From the cell containing the given text, extract its center point as (X, Y) coordinate. 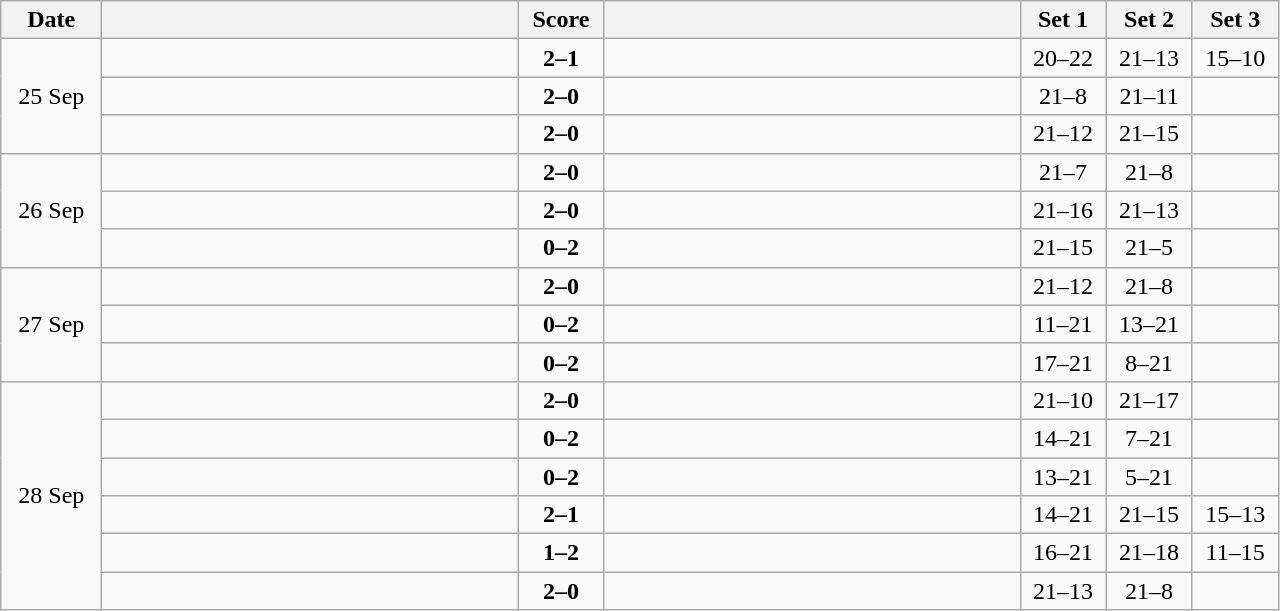
5–21 (1149, 477)
21–5 (1149, 248)
17–21 (1063, 362)
21–11 (1149, 96)
8–21 (1149, 362)
21–18 (1149, 553)
15–10 (1235, 58)
21–7 (1063, 172)
11–15 (1235, 553)
Set 2 (1149, 20)
1–2 (561, 553)
21–10 (1063, 400)
21–17 (1149, 400)
11–21 (1063, 324)
16–21 (1063, 553)
Set 3 (1235, 20)
Set 1 (1063, 20)
Date (52, 20)
28 Sep (52, 495)
20–22 (1063, 58)
27 Sep (52, 324)
25 Sep (52, 96)
26 Sep (52, 210)
Score (561, 20)
21–16 (1063, 210)
15–13 (1235, 515)
7–21 (1149, 438)
